Search for the cell housing the specified text and yield its (x, y) center coordinate. 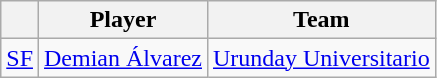
Demian Álvarez (124, 58)
Team (321, 20)
SF (20, 58)
Player (124, 20)
Urunday Universitario (321, 58)
